Return the [x, y] coordinate for the center point of the cell that contains the specified text.  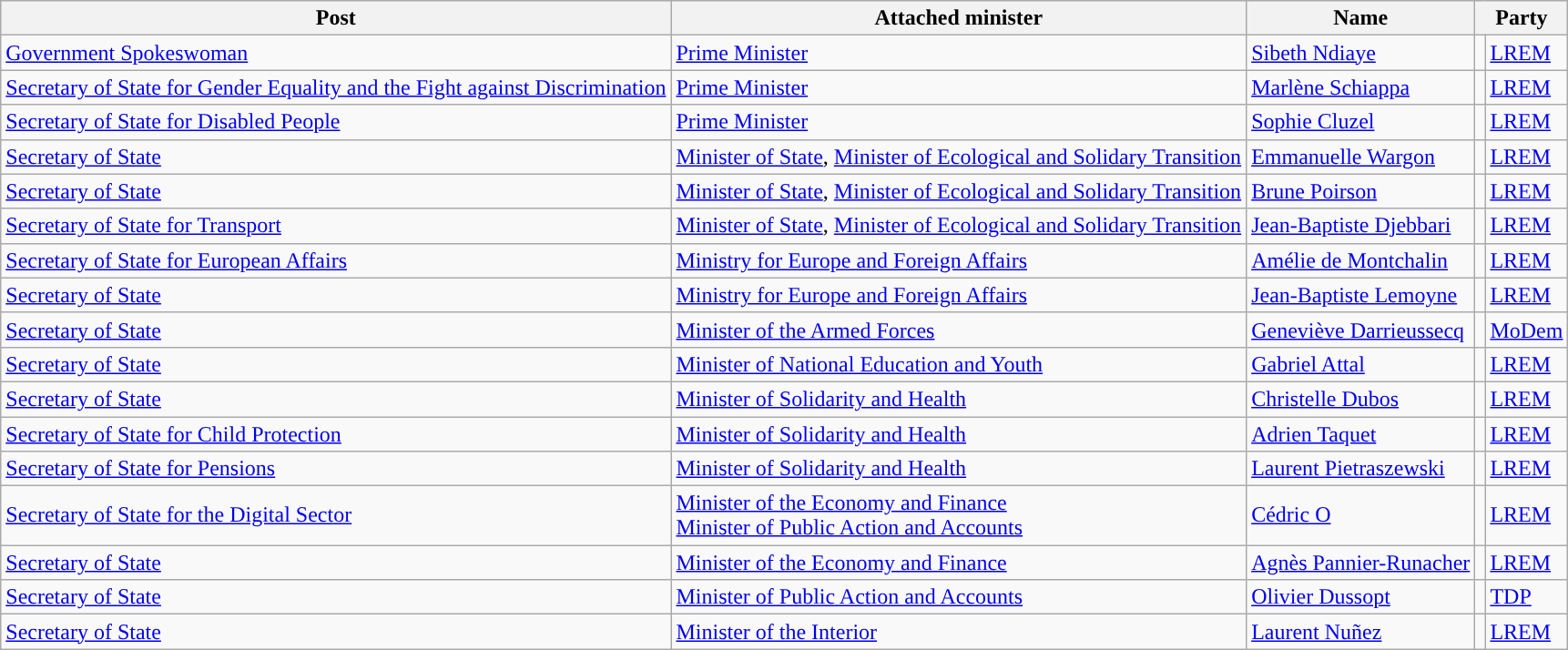
Minister of the Economy and Finance [959, 563]
Laurent Pietraszewski [1360, 469]
Minister of the Economy and FinanceMinister of Public Action and Accounts [959, 515]
Secretary of State for Pensions [336, 469]
Government Spokeswoman [336, 53]
Secretary of State for European Affairs [336, 260]
Geneviève Darrieussecq [1360, 330]
Jean-Baptiste Djebbari [1360, 226]
Attached minister [959, 18]
Amélie de Montchalin [1360, 260]
Secretary of State for Disabled People [336, 122]
Sophie Cluzel [1360, 122]
Laurent Nuñez [1360, 632]
Adrien Taquet [1360, 434]
Brune Poirson [1360, 191]
Name [1360, 18]
Secretary of State for Child Protection [336, 434]
Christelle Dubos [1360, 399]
Party [1522, 18]
MoDem [1526, 330]
Sibeth Ndiaye [1360, 53]
Post [336, 18]
Secretary of State for Gender Equality and the Fight against Discrimination [336, 87]
Emmanuelle Wargon [1360, 157]
TDP [1526, 597]
Olivier Dussopt [1360, 597]
Minister of the Armed Forces [959, 330]
Minister of the Interior [959, 632]
Gabriel Attal [1360, 364]
Cédric O [1360, 515]
Marlène Schiappa [1360, 87]
Minister of National Education and Youth [959, 364]
Minister of Public Action and Accounts [959, 597]
Secretary of State for the Digital Sector [336, 515]
Secretary of State for Transport [336, 226]
Agnès Pannier-Runacher [1360, 563]
Jean-Baptiste Lemoyne [1360, 295]
